For the text-containing cell, return its midpoint in [x, y] coordinate format. 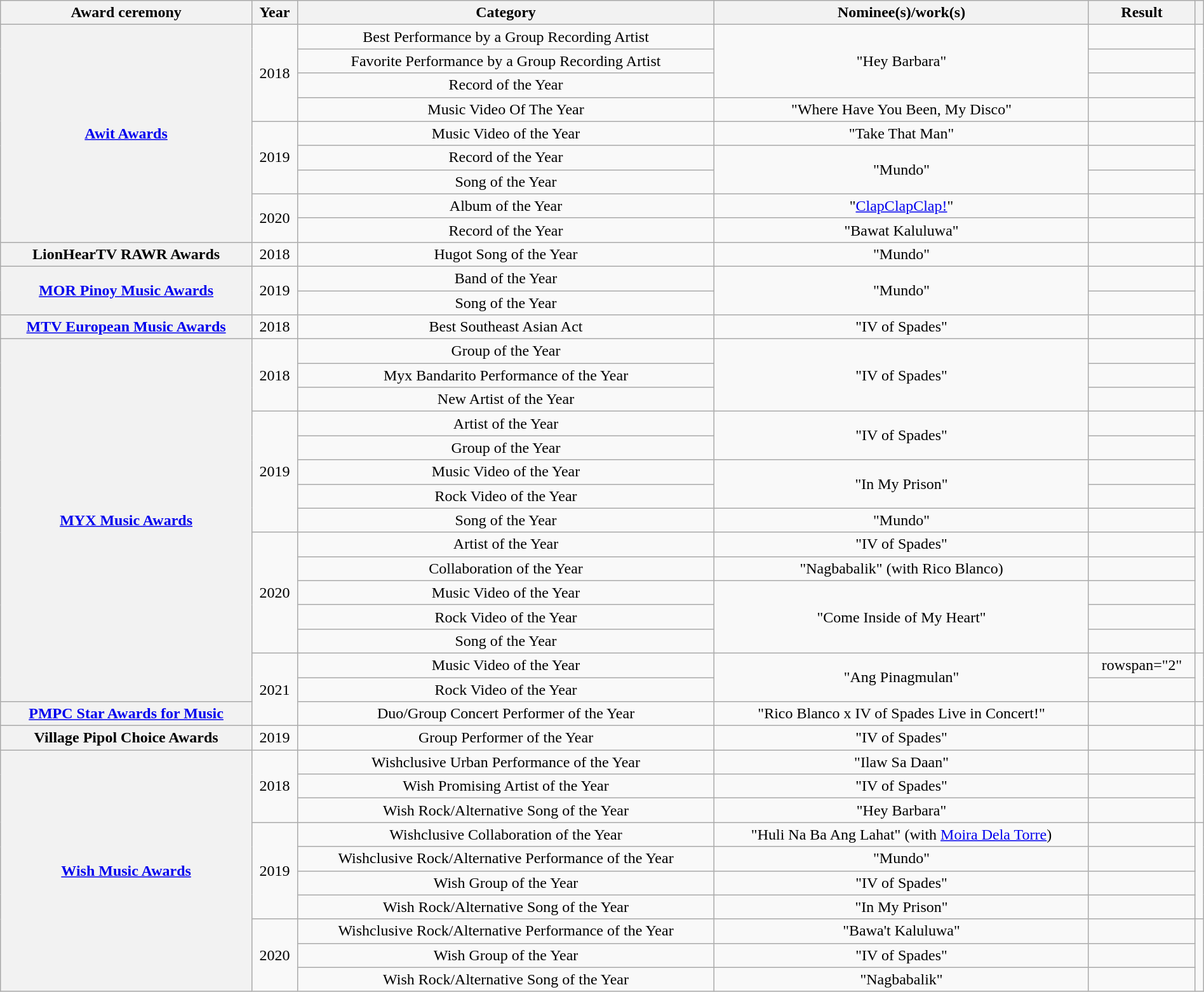
Band of the Year [505, 278]
"Nagbabalik" (with Rico Blanco) [902, 568]
Year [274, 13]
New Artist of the Year [505, 399]
Awit Awards [126, 133]
Village Pipol Choice Awards [126, 738]
Result [1142, 13]
Collaboration of the Year [505, 568]
"ClapClapClap!" [902, 206]
"Bawa't Kaluluwa" [902, 931]
"Ilaw Sa Daan" [902, 762]
Nominee(s)/work(s) [902, 13]
LionHearTV RAWR Awards [126, 254]
Group Performer of the Year [505, 738]
Wish Promising Artist of the Year [505, 786]
Album of the Year [505, 206]
"Bawat Kaluluwa" [902, 230]
"Where Have You Been, My Disco" [902, 109]
PMPC Star Awards for Music [126, 714]
Best Performance by a Group Recording Artist [505, 37]
Wish Music Awards [126, 871]
Myx Bandarito Performance of the Year [505, 375]
Hugot Song of the Year [505, 254]
rowspan="2" [1142, 665]
MTV European Music Awards [126, 327]
Wishclusive Urban Performance of the Year [505, 762]
Award ceremony [126, 13]
"Come Inside of My Heart" [902, 617]
2021 [274, 689]
Favorite Performance by a Group Recording Artist [505, 61]
MYX Music Awards [126, 521]
"Huli Na Ba Ang Lahat" (with Moira Dela Torre) [902, 834]
"Nagbabalik" [902, 979]
"Ang Pinagmulan" [902, 677]
Duo/Group Concert Performer of the Year [505, 714]
Category [505, 13]
Best Southeast Asian Act [505, 327]
"Rico Blanco x IV of Spades Live in Concert!" [902, 714]
Music Video Of The Year [505, 109]
MOR Pinoy Music Awards [126, 290]
Wishclusive Collaboration of the Year [505, 834]
"Take That Man" [902, 133]
